Determine the [x, y] coordinate at the center of the cell enclosing the given text.  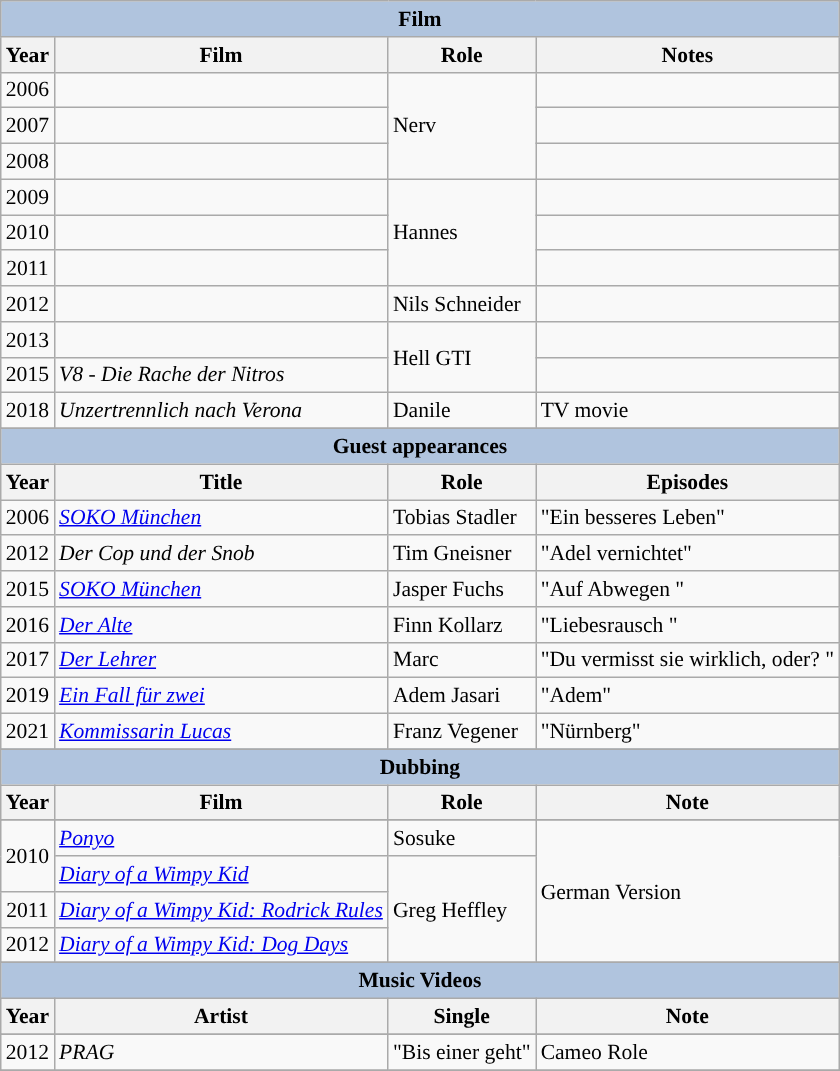
Single [462, 1017]
2007 [28, 126]
Diary of a Wimpy Kid: Dog Days [221, 945]
Jasper Fuchs [462, 589]
Episodes [688, 482]
Diary of a Wimpy Kid: Rodrick Rules [221, 910]
2017 [28, 660]
2008 [28, 162]
2009 [28, 197]
Kommissarin Lucas [221, 732]
Unzertrennlich nach Verona [221, 411]
"Liebesrausch " [688, 625]
Ein Fall für zwei [221, 696]
2018 [28, 411]
2016 [28, 625]
Cameo Role [688, 1052]
Danile [462, 411]
PRAG [221, 1052]
Hannes [462, 232]
Marc [462, 660]
"Adem" [688, 696]
Finn Kollarz [462, 625]
"Adel vernichtet" [688, 554]
2019 [28, 696]
Artist [221, 1017]
Notes [688, 55]
"Auf Abwegen " [688, 589]
2021 [28, 732]
Music Videos [420, 981]
"Du vermisst sie wirklich, oder? " [688, 660]
Franz Vegener [462, 732]
Diary of a Wimpy Kid [221, 874]
Sosuke [462, 839]
"Ein besseres Leben" [688, 518]
Tobias Stadler [462, 518]
2013 [28, 340]
Title [221, 482]
Nils Schneider [462, 304]
Ponyo [221, 839]
Der Cop und der Snob [221, 554]
Der Lehrer [221, 660]
"Bis einer geht" [462, 1052]
Dubbing [420, 767]
Hell GTI [462, 358]
V8 - Die Rache der Nitros [221, 375]
TV movie [688, 411]
Der Alte [221, 625]
Guest appearances [420, 447]
Greg Heffley [462, 910]
Tim Gneisner [462, 554]
"Nürnberg" [688, 732]
German Version [688, 892]
Adem Jasari [462, 696]
Nerv [462, 126]
